Pinpoint the cell where the given text exists, returning its (x, y) midpoint coordinate. 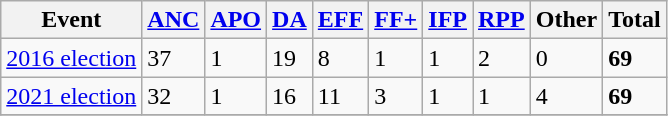
2021 election (72, 96)
Total (635, 20)
4 (566, 96)
Other (566, 20)
0 (566, 58)
APO (236, 20)
19 (290, 58)
32 (174, 96)
DA (290, 20)
11 (340, 96)
ANC (174, 20)
2016 election (72, 58)
16 (290, 96)
EFF (340, 20)
37 (174, 58)
Event (72, 20)
IFP (448, 20)
8 (340, 58)
FF+ (396, 20)
3 (396, 96)
RPP (501, 20)
2 (501, 58)
